For the text-containing cell, return its midpoint in (x, y) coordinate format. 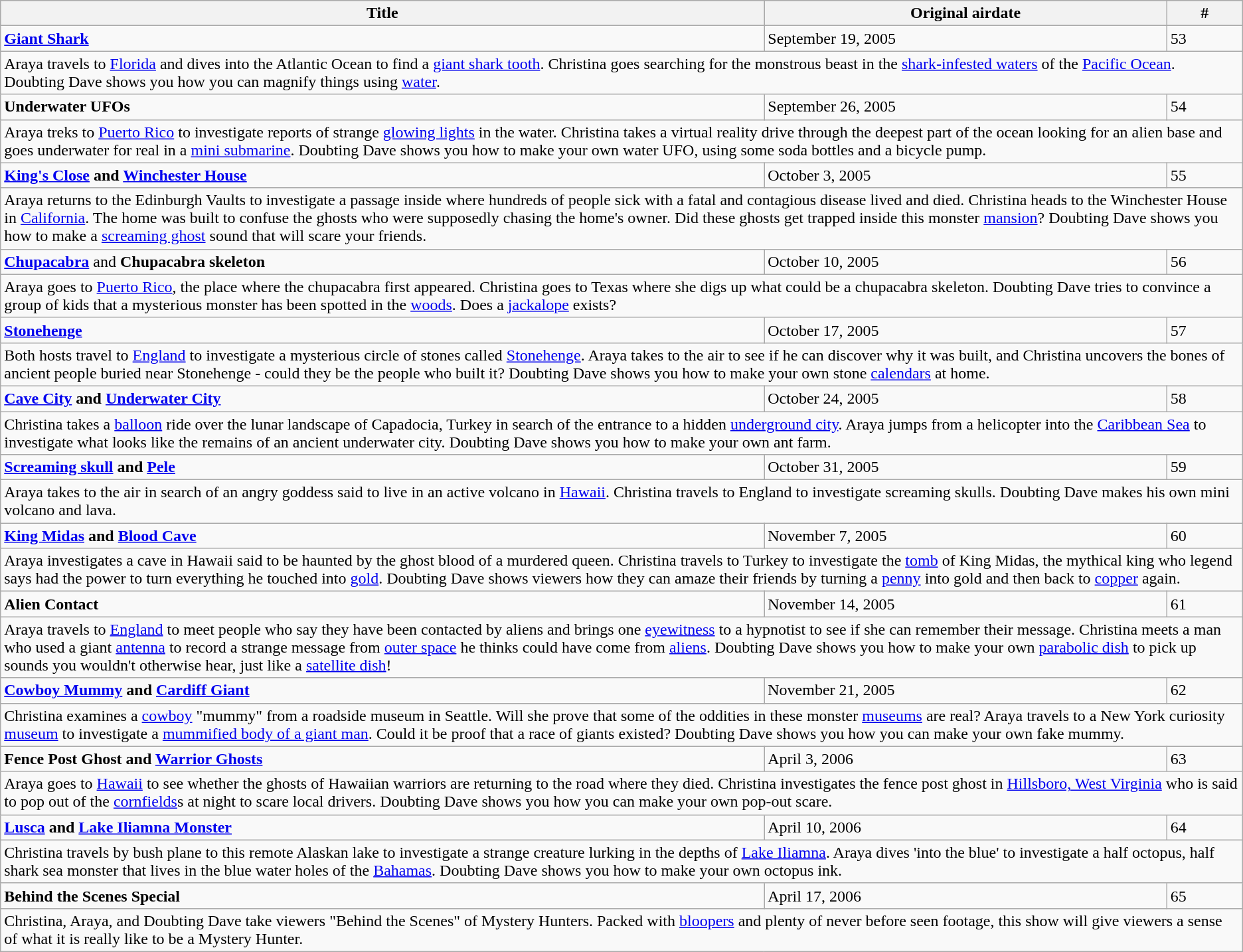
65 (1204, 896)
October 3, 2005 (965, 175)
November 7, 2005 (965, 536)
64 (1204, 827)
King's Close and Winchester House (382, 175)
Screaming skull and Pele (382, 467)
October 10, 2005 (965, 262)
King Midas and Blood Cave (382, 536)
November 14, 2005 (965, 604)
September 19, 2005 (965, 39)
63 (1204, 759)
# (1204, 13)
61 (1204, 604)
Fence Post Ghost and Warrior Ghosts (382, 759)
Giant Shark (382, 39)
October 24, 2005 (965, 398)
Cowboy Mummy and Cardiff Giant (382, 690)
September 26, 2005 (965, 107)
Lusca and Lake Iliamna Monster (382, 827)
55 (1204, 175)
April 10, 2006 (965, 827)
October 17, 2005 (965, 330)
54 (1204, 107)
Underwater UFOs (382, 107)
57 (1204, 330)
Title (382, 13)
62 (1204, 690)
October 31, 2005 (965, 467)
59 (1204, 467)
April 3, 2006 (965, 759)
60 (1204, 536)
53 (1204, 39)
Original airdate (965, 13)
November 21, 2005 (965, 690)
April 17, 2006 (965, 896)
Cave City and Underwater City (382, 398)
Stonehenge (382, 330)
Behind the Scenes Special (382, 896)
58 (1204, 398)
56 (1204, 262)
Chupacabra and Chupacabra skeleton (382, 262)
Alien Contact (382, 604)
